Output the [X, Y] coordinate of the center of the cell containing the given text.  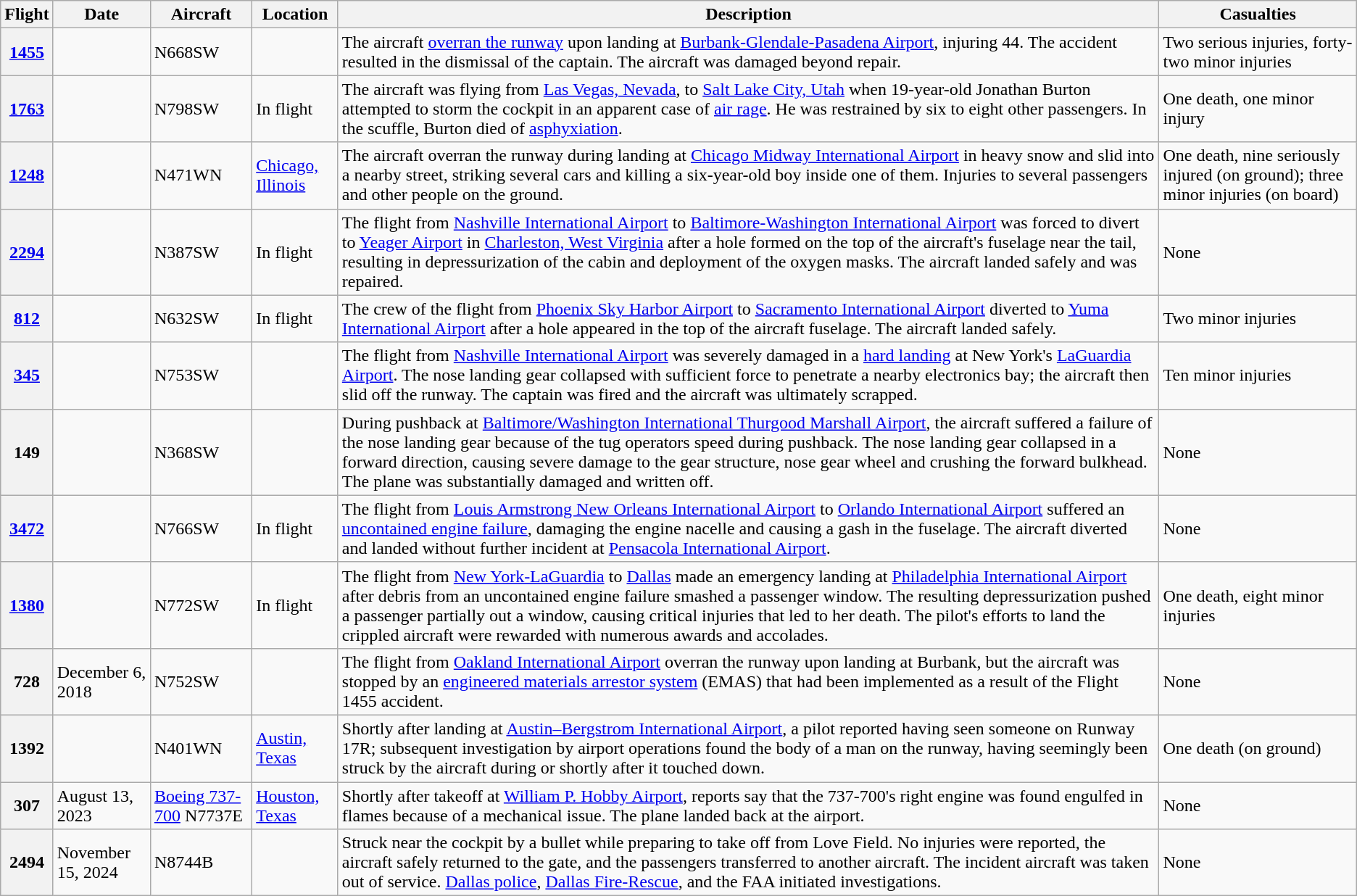
November 15, 2024 [101, 863]
N8744B [201, 863]
One death, nine seriously injured (on ground); three minor injuries (on board) [1258, 175]
Location [296, 14]
2294 [27, 252]
N387SW [201, 252]
1380 [27, 605]
N668SW [201, 52]
N368SW [201, 452]
Two minor injuries [1258, 319]
1248 [27, 175]
1455 [27, 52]
December 6, 2018 [101, 681]
Two serious injuries, forty-two minor injuries [1258, 52]
One death (on ground) [1258, 748]
345 [27, 376]
3472 [27, 528]
Ten minor injuries [1258, 376]
1392 [27, 748]
Chicago, Illinois [296, 175]
Austin, Texas [296, 748]
1763 [27, 109]
728 [27, 681]
One death, one minor injury [1258, 109]
N753SW [201, 376]
N766SW [201, 528]
Date [101, 14]
Flight [27, 14]
August 13, 2023 [101, 805]
Houston, Texas [296, 805]
2494 [27, 863]
149 [27, 452]
Aircraft [201, 14]
N772SW [201, 605]
N471WN [201, 175]
One death, eight minor injuries [1258, 605]
N798SW [201, 109]
N632SW [201, 319]
Casualties [1258, 14]
Boeing 737-700 N7737E [201, 805]
307 [27, 805]
812 [27, 319]
N401WN [201, 748]
Description [748, 14]
N752SW [201, 681]
